Output the (X, Y) coordinate of the center of the cell containing the given text.  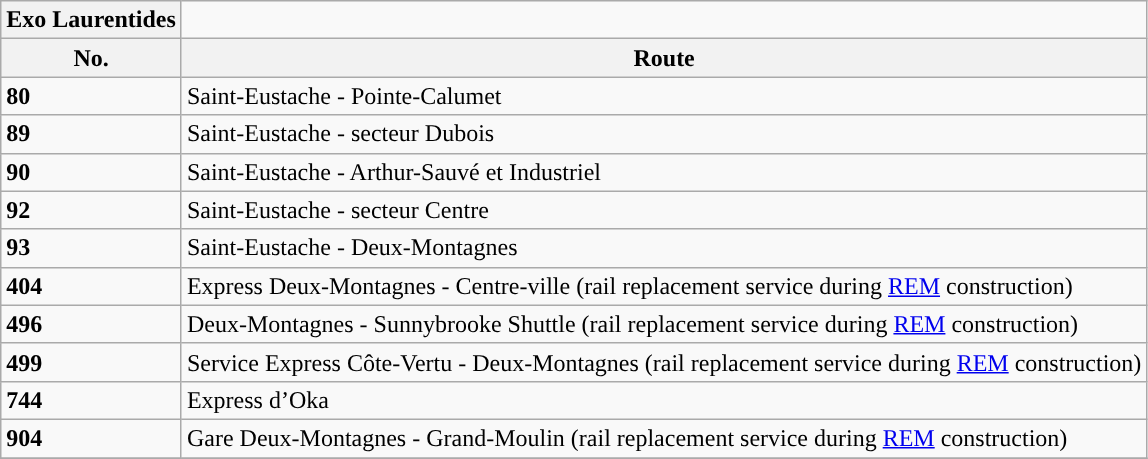
Saint-Eustache - Pointe-Calumet (664, 96)
Deux-Montagnes - Sunnybrooke Shuttle (rail replacement service during REM construction) (664, 324)
Express d’Oka (664, 400)
Route (664, 58)
89 (92, 134)
Saint-Eustache - Deux-Montagnes (664, 248)
92 (92, 210)
Gare Deux-Montagnes - Grand-Moulin (rail replacement service during REM construction) (664, 438)
904 (92, 438)
No. (92, 58)
Saint-Eustache - secteur Dubois (664, 134)
Saint-Eustache - Arthur-Sauvé et Industriel (664, 172)
499 (92, 362)
496 (92, 324)
93 (92, 248)
Saint-Eustache - secteur Centre (664, 210)
90 (92, 172)
Exo Laurentides (92, 20)
Service Express Côte-Vertu - Deux-Montagnes (rail replacement service during REM construction) (664, 362)
404 (92, 286)
744 (92, 400)
80 (92, 96)
Express Deux-Montagnes - Centre-ville (rail replacement service during REM construction) (664, 286)
